Capture the cell that displays the provided text and extract its (x, y) central coordinate. 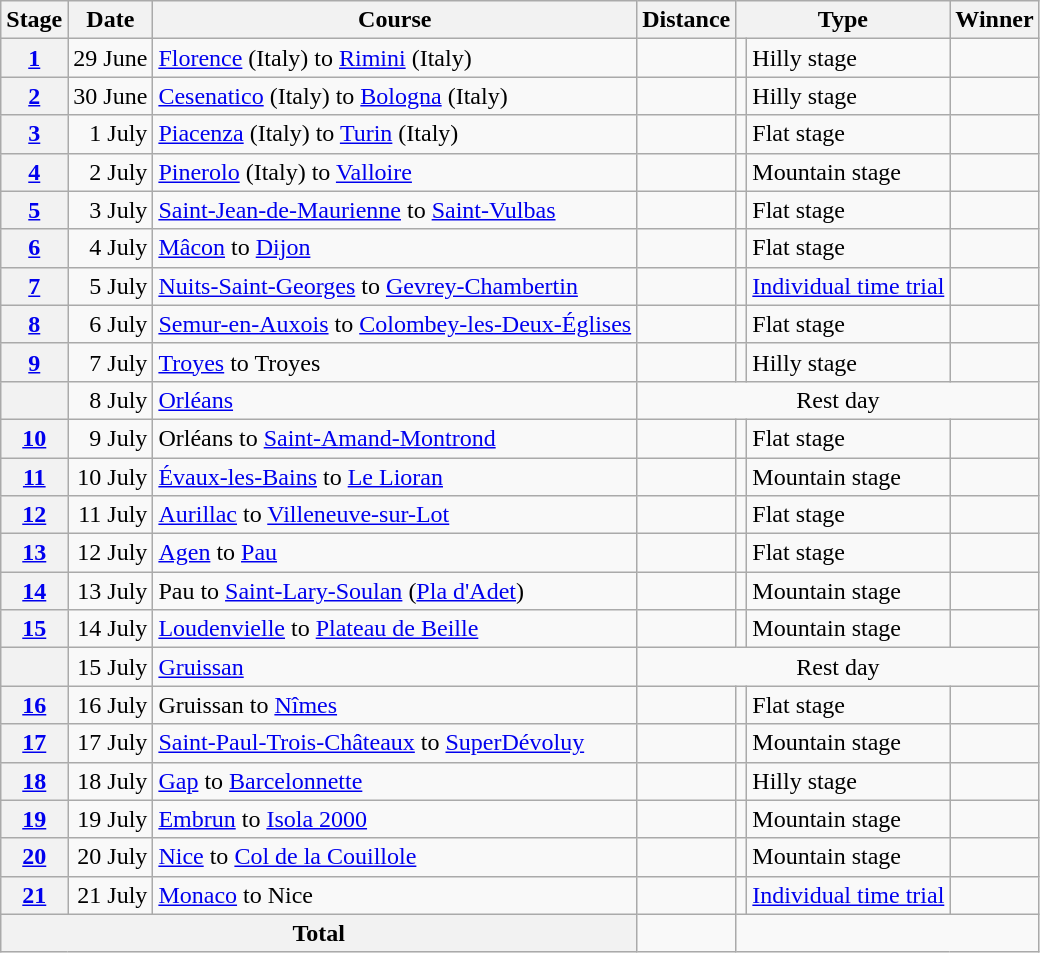
1 (34, 58)
9 July (110, 438)
9 (34, 362)
3 (34, 134)
Type (843, 20)
8 (34, 324)
2 July (110, 172)
7 July (110, 362)
Loudenvielle to Plateau de Beille (395, 629)
30 June (110, 96)
Florence (Italy) to Rimini (Italy) (395, 58)
Troyes to Troyes (395, 362)
Mâcon to Dijon (395, 248)
18 July (110, 781)
2 (34, 96)
Date (110, 20)
17 (34, 743)
Course (395, 20)
10 July (110, 477)
Nice to Col de la Couillole (395, 857)
17 July (110, 743)
20 (34, 857)
4 July (110, 248)
Cesenatico (Italy) to Bologna (Italy) (395, 96)
Embrun to Isola 2000 (395, 819)
Nuits-Saint-Georges to Gevrey-Chambertin (395, 286)
Gap to Barcelonnette (395, 781)
21 July (110, 895)
12 July (110, 553)
Total (319, 933)
12 (34, 515)
Orléans to Saint-Amand-Montrond (395, 438)
Saint-Jean-de-Maurienne to Saint-Vulbas (395, 210)
29 June (110, 58)
Gruissan to Nîmes (395, 705)
10 (34, 438)
19 July (110, 819)
11 (34, 477)
15 (34, 629)
Évaux-les-Bains to Le Lioran (395, 477)
Monaco to Nice (395, 895)
Orléans (395, 400)
16 (34, 705)
4 (34, 172)
Stage (34, 20)
14 (34, 591)
Distance (686, 20)
5 (34, 210)
19 (34, 819)
Pinerolo (Italy) to Valloire (395, 172)
21 (34, 895)
13 (34, 553)
Saint-Paul-Trois-Châteaux to SuperDévoluy (395, 743)
Pau to Saint-Lary-Soulan (Pla d'Adet) (395, 591)
7 (34, 286)
18 (34, 781)
15 July (110, 667)
11 July (110, 515)
20 July (110, 857)
6 July (110, 324)
8 July (110, 400)
Piacenza (Italy) to Turin (Italy) (395, 134)
Winner (994, 20)
1 July (110, 134)
Agen to Pau (395, 553)
3 July (110, 210)
Semur-en-Auxois to Colombey-les-Deux-Églises (395, 324)
Aurillac to Villeneuve-sur-Lot (395, 515)
14 July (110, 629)
16 July (110, 705)
5 July (110, 286)
13 July (110, 591)
6 (34, 248)
Gruissan (395, 667)
